Find where the given text appears and provide that cell's center as (x, y) coordinate. 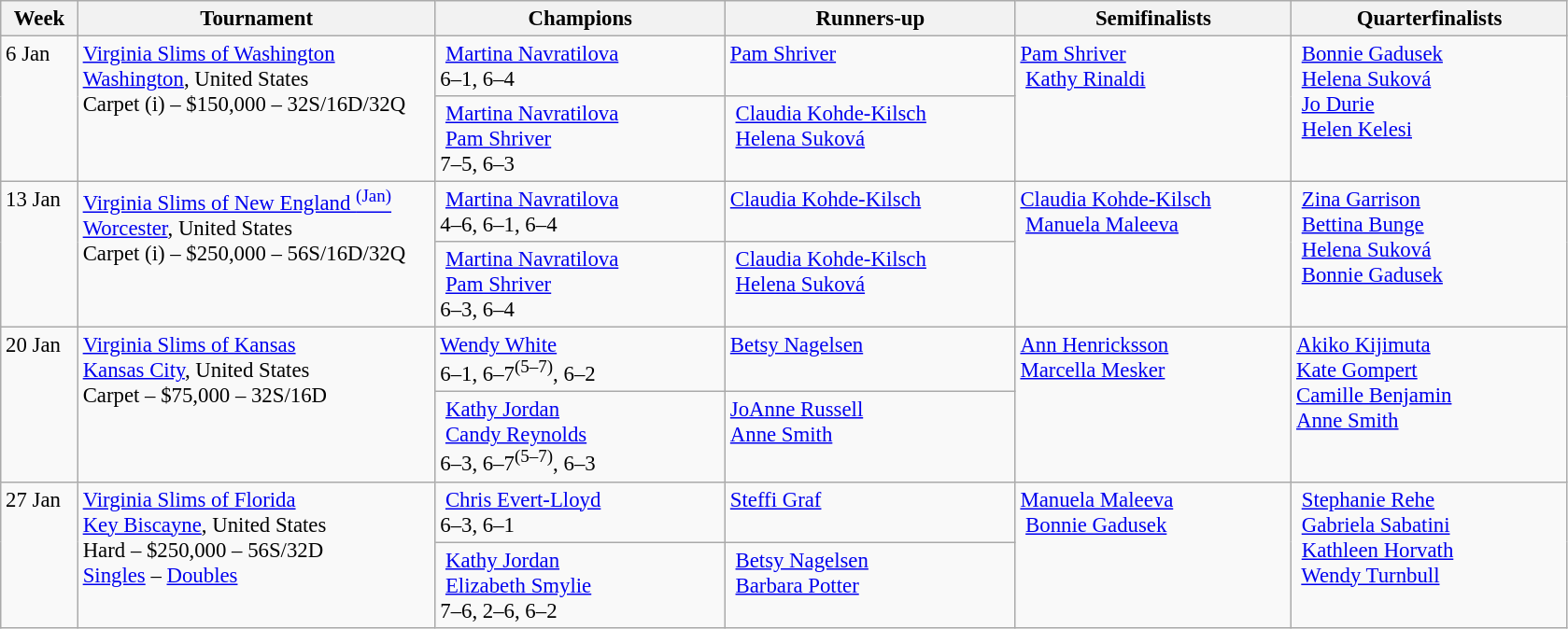
Martina Navratilova Pam Shriver7–5, 6–3 (581, 139)
Semifinalists (1153, 19)
Martina Navratilova4–6, 6–1, 6–4 (581, 213)
Virginia Slims of New England (Jan) Worcester, United States Carpet (i) – $250,000 – 56S/16D/32Q (256, 255)
Akiko Kijimuta Kate Gompert Camille Benjamin Anne Smith (1430, 405)
Quarterfinalists (1430, 19)
Virginia Slims of Kansas Kansas City, United States Carpet – $75,000 – 32S/16D (256, 405)
Manuela Maleeva Bonnie Gadusek (1153, 554)
Chris Evert-Lloyd6–3, 6–1 (581, 511)
JoAnne Russell Anne Smith (870, 437)
Kathy Jordan Candy Reynolds 6–3, 6–7(5–7), 6–3 (581, 437)
13 Jan (39, 255)
Runners-up (870, 19)
Bonnie Gadusek Helena Suková Jo Durie Helen Kelesi (1430, 109)
Betsy Nagelsen Barbara Potter (870, 585)
Virginia Slims of Washington Washington, United States Carpet (i) – $150,000 – 32S/16D/32Q (256, 109)
Betsy Nagelsen (870, 360)
Ann Henricksson Marcella Mesker (1153, 405)
Steffi Graf (870, 511)
Martina Navratilova6–1, 6–4 (581, 67)
Martina Navratilova Pam Shriver 6–3, 6–4 (581, 285)
Pam Shriver (870, 67)
Stephanie Rehe Gabriela Sabatini Kathleen Horvath Wendy Turnbull (1430, 554)
Virginia Slims of Florida Key Biscayne, United States Hard – $250,000 – 56S/32D Singles – Doubles (256, 554)
Pam Shriver Kathy Rinaldi (1153, 109)
Claudia Kohde-Kilsch (870, 213)
Kathy Jordan Elizabeth Smylie 7–6, 2–6, 6–2 (581, 585)
Wendy White 6–1, 6–7(5–7), 6–2 (581, 360)
Claudia Kohde-Kilsch Manuela Maleeva (1153, 255)
Champions (581, 19)
6 Jan (39, 109)
27 Jan (39, 554)
Zina Garrison Bettina Bunge Helena Suková Bonnie Gadusek (1430, 255)
Week (39, 19)
20 Jan (39, 405)
Tournament (256, 19)
